Return the (X, Y) coordinate for the center point of the cell that contains the specified text.  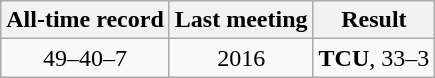
Result (374, 20)
2016 (241, 58)
TCU, 33–3 (374, 58)
49–40–7 (86, 58)
Last meeting (241, 20)
All-time record (86, 20)
